For the text-containing cell, return its midpoint in (X, Y) coordinate format. 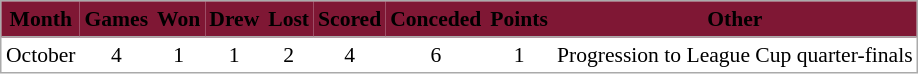
2 (289, 55)
Scored (350, 20)
October (42, 55)
Conceded (436, 20)
Month (42, 20)
Lost (289, 20)
6 (436, 55)
Drew (234, 20)
Other (734, 20)
Points (520, 20)
Games (116, 20)
Progression to League Cup quarter-finals (734, 55)
Won (179, 20)
